Locate the cell with the specified text and output its (X, Y) center coordinate. 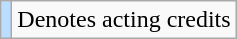
Denotes acting credits (124, 20)
